Scan for the cell matching the given text and deliver its (X, Y) coordinate at center. 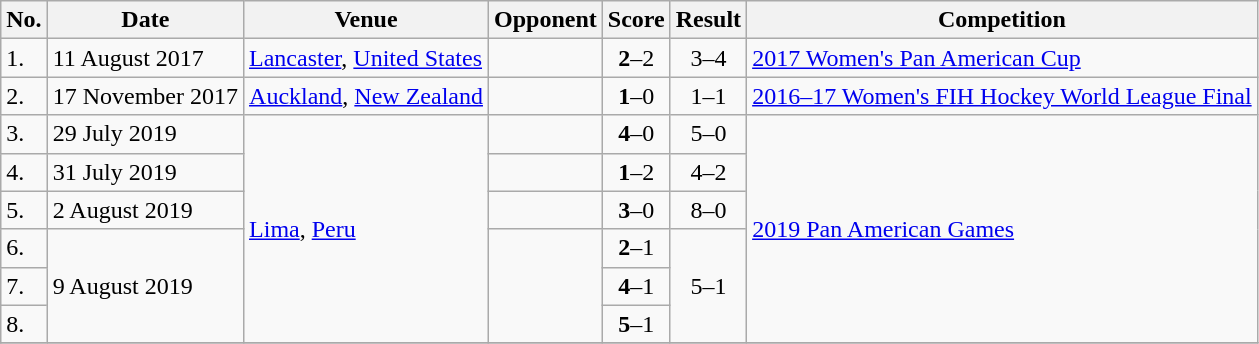
Score (636, 20)
5. (24, 210)
1–0 (636, 96)
4. (24, 172)
29 July 2019 (145, 134)
9 August 2019 (145, 286)
Date (145, 20)
Competition (1002, 20)
Auckland, New Zealand (366, 96)
Opponent (545, 20)
Result (708, 20)
3–4 (708, 58)
8. (24, 324)
4–1 (636, 286)
2017 Women's Pan American Cup (1002, 58)
No. (24, 20)
3–0 (636, 210)
3. (24, 134)
8–0 (708, 210)
31 July 2019 (145, 172)
Lancaster, United States (366, 58)
2–2 (636, 58)
2019 Pan American Games (1002, 229)
Lima, Peru (366, 229)
4–0 (636, 134)
5–0 (708, 134)
11 August 2017 (145, 58)
7. (24, 286)
2. (24, 96)
2–1 (636, 248)
17 November 2017 (145, 96)
1. (24, 58)
1–2 (636, 172)
2 August 2019 (145, 210)
2016–17 Women's FIH Hockey World League Final (1002, 96)
6. (24, 248)
Venue (366, 20)
4–2 (708, 172)
1–1 (708, 96)
